Scan for the cell matching the given text and deliver its [X, Y] coordinate at center. 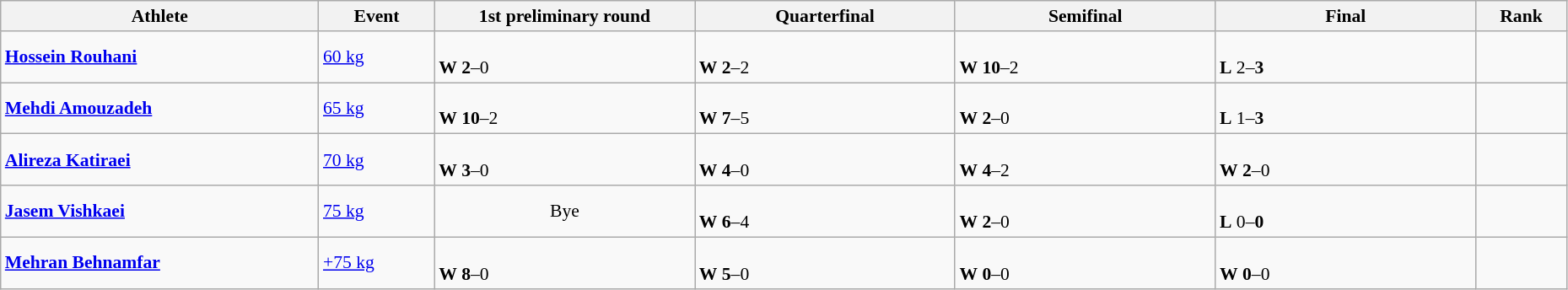
W 4–0 [825, 160]
+75 kg [376, 263]
Alireza Katiraei [160, 160]
Mehran Behnamfar [160, 263]
W 6–4 [825, 211]
W 8–0 [565, 263]
Rank [1522, 16]
Hossein Rouhani [160, 57]
W 7–5 [825, 108]
W 5–0 [825, 263]
Jasem Vishkaei [160, 211]
60 kg [376, 57]
Mehdi Amouzadeh [160, 108]
1st preliminary round [565, 16]
75 kg [376, 211]
Bye [565, 211]
Athlete [160, 16]
L 2–3 [1346, 57]
Event [376, 16]
L 0–0 [1346, 211]
Semifinal [1085, 16]
65 kg [376, 108]
W 3–0 [565, 160]
70 kg [376, 160]
W 4–2 [1085, 160]
Final [1346, 16]
Quarterfinal [825, 16]
L 1–3 [1346, 108]
W 2–2 [825, 57]
